Provide the [x, y] coordinate of the cell's center where the given text is located.  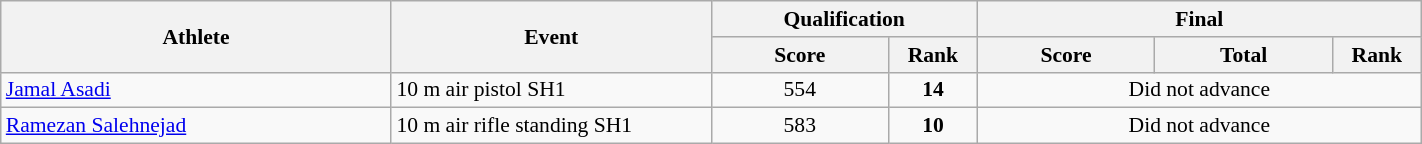
Qualification [844, 19]
Jamal Asadi [196, 90]
Event [551, 36]
10 m air pistol SH1 [551, 90]
583 [800, 126]
Final [1199, 19]
10 [934, 126]
Ramezan Salehnejad [196, 126]
14 [934, 90]
10 m air rifle standing SH1 [551, 126]
554 [800, 90]
Athlete [196, 36]
Total [1244, 55]
